For the text-containing cell, return its midpoint in (X, Y) coordinate format. 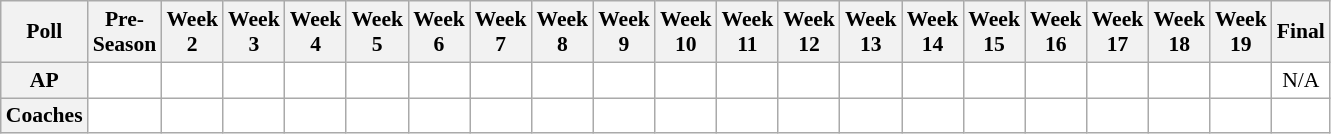
Final (1301, 32)
Week3 (254, 32)
Week19 (1241, 32)
Week15 (994, 32)
Week8 (562, 32)
Week5 (377, 32)
Week13 (871, 32)
Week17 (1118, 32)
Week6 (439, 32)
Week2 (192, 32)
Week4 (316, 32)
N/A (1301, 80)
Week16 (1056, 32)
Week14 (933, 32)
Week7 (501, 32)
AP (44, 80)
Week12 (809, 32)
Week18 (1179, 32)
Coaches (44, 116)
Week9 (624, 32)
Pre-Season (125, 32)
Poll (44, 32)
Week10 (686, 32)
Week11 (748, 32)
